Identify which cell holds the provided text, then report its [X, Y] central coordinate. 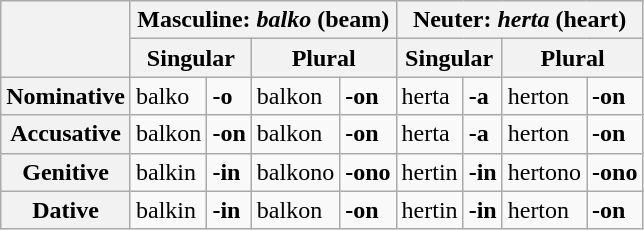
Masculine: balko (beam) [263, 20]
balkono [295, 172]
balko [168, 96]
Nominative [66, 96]
hertono [544, 172]
-o [229, 96]
Neuter: herta (heart) [520, 20]
Genitive [66, 172]
Dative [66, 210]
Accusative [66, 134]
